Identify which cell holds the provided text, then report its (X, Y) central coordinate. 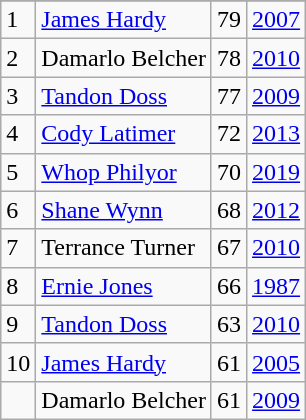
Terrance Turner (124, 248)
77 (228, 96)
2012 (276, 210)
2007 (276, 20)
Ernie Jones (124, 286)
72 (228, 134)
Whop Philyor (124, 172)
66 (228, 286)
68 (228, 210)
67 (228, 248)
1987 (276, 286)
6 (18, 210)
2 (18, 58)
63 (228, 324)
3 (18, 96)
7 (18, 248)
Cody Latimer (124, 134)
8 (18, 286)
1 (18, 20)
9 (18, 324)
10 (18, 362)
2005 (276, 362)
2019 (276, 172)
70 (228, 172)
2013 (276, 134)
79 (228, 20)
Shane Wynn (124, 210)
78 (228, 58)
4 (18, 134)
5 (18, 172)
